Determine the [X, Y] coordinate at the center of the cell enclosing the given text.  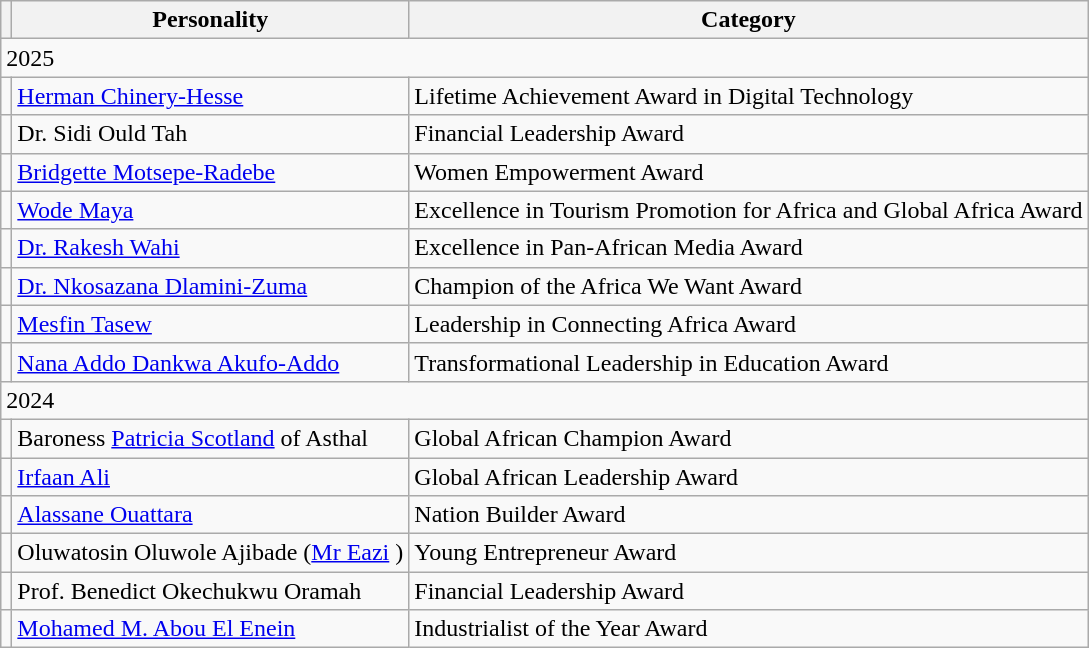
Young Entrepreneur Award [748, 553]
Dr. Nkosazana Dlamini-Zuma [210, 286]
Alassane Ouattara [210, 515]
Champion of the Africa We Want Award [748, 286]
Leadership in Connecting Africa Award [748, 324]
Dr. Sidi Ould Tah [210, 134]
Bridgette Motsepe-Radebe [210, 172]
2024 [544, 400]
2025 [544, 58]
Lifetime Achievement Award in Digital Technology [748, 96]
Excellence in Pan-African Media Award [748, 248]
Excellence in Tourism Promotion for Africa and Global Africa Award [748, 210]
Wode Maya [210, 210]
Global African Champion Award [748, 438]
Mesfin Tasew [210, 324]
Transformational Leadership in Education Award [748, 362]
Women Empowerment Award [748, 172]
Baroness Patricia Scotland of Asthal [210, 438]
Nana Addo Dankwa Akufo-Addo [210, 362]
Industrialist of the Year Award [748, 629]
Dr. Rakesh Wahi [210, 248]
Herman Chinery-Hesse [210, 96]
Prof. Benedict Okechukwu Oramah [210, 591]
Category [748, 20]
Irfaan Ali [210, 477]
Nation Builder Award [748, 515]
Global African Leadership Award [748, 477]
Personality [210, 20]
Mohamed M. Abou El Enein [210, 629]
Oluwatosin Oluwole Ajibade (Mr Eazi ) [210, 553]
